Locate the cell with the specified text and output its [X, Y] center coordinate. 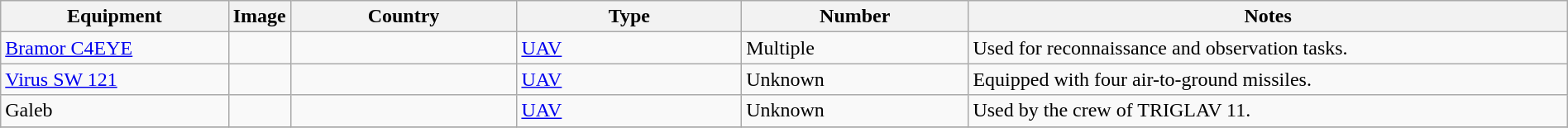
Bramor C4EYE [114, 48]
Galeb [114, 111]
Notes [1268, 17]
Image [260, 17]
Used by the crew of TRIGLAV 11. [1268, 111]
Virus SW 121 [114, 79]
Equipment [114, 17]
Type [629, 17]
Equipped with four air-to-ground missiles. [1268, 79]
Multiple [855, 48]
Used for reconnaissance and observation tasks. [1268, 48]
Country [404, 17]
Number [855, 17]
